Search for the cell housing the specified text and yield its [X, Y] center coordinate. 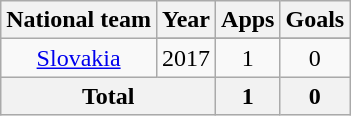
Year [186, 20]
Goals [315, 20]
Apps [248, 20]
Slovakia [79, 58]
Total [108, 96]
2017 [186, 58]
National team [79, 20]
